Capture the cell that displays the provided text and extract its [x, y] central coordinate. 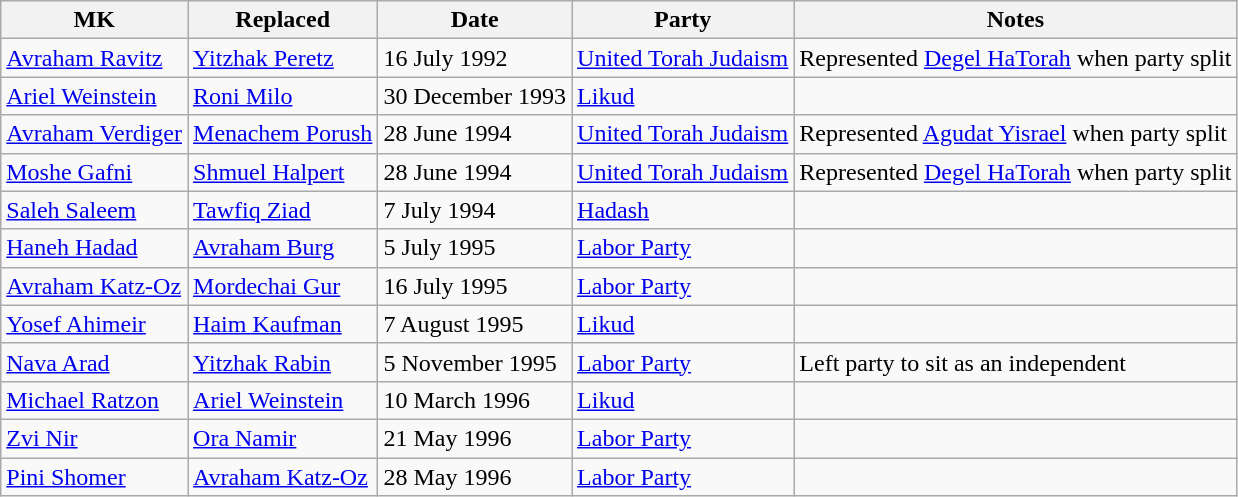
Haneh Hadad [94, 248]
Date [475, 20]
Avraham Ravitz [94, 58]
Michael Ratzon [94, 400]
16 July 1995 [475, 286]
10 March 1996 [475, 400]
Shmuel Halpert [283, 172]
Zvi Nir [94, 438]
16 July 1992 [475, 58]
MK [94, 20]
Notes [1016, 20]
30 December 1993 [475, 96]
Moshe Gafni [94, 172]
Yosef Ahimeir [94, 324]
Replaced [283, 20]
7 July 1994 [475, 210]
Hadash [683, 210]
Yitzhak Rabin [283, 362]
28 May 1996 [475, 477]
Represented Agudat Yisrael when party split [1016, 134]
Party [683, 20]
Yitzhak Peretz [283, 58]
Menachem Porush [283, 134]
7 August 1995 [475, 324]
5 November 1995 [475, 362]
Roni Milo [283, 96]
Mordechai Gur [283, 286]
Nava Arad [94, 362]
Pini Shomer [94, 477]
5 July 1995 [475, 248]
Haim Kaufman [283, 324]
21 May 1996 [475, 438]
Tawfiq Ziad [283, 210]
Avraham Burg [283, 248]
Saleh Saleem [94, 210]
Avraham Verdiger [94, 134]
Left party to sit as an independent [1016, 362]
Ora Namir [283, 438]
